Detect which cell encompasses the target text, then output its (x, y) center coordinate. 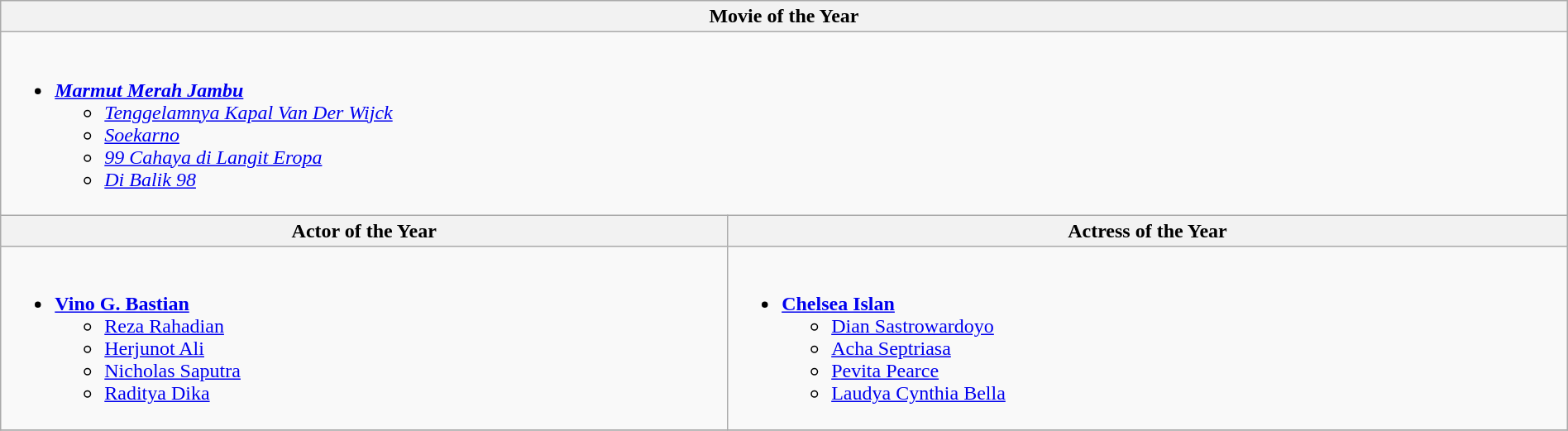
Actor of the Year (364, 231)
Marmut Merah JambuTenggelamnya Kapal Van Der WijckSoekarno99 Cahaya di Langit EropaDi Balik 98 (784, 124)
Chelsea IslanDian SastrowardoyoAcha SeptriasaPevita PearceLaudya Cynthia Bella (1148, 338)
Movie of the Year (784, 17)
Vino G. BastianReza RahadianHerjunot AliNicholas SaputraRaditya Dika (364, 338)
Actress of the Year (1148, 231)
